Locate the cell with the specified text and output its [X, Y] center coordinate. 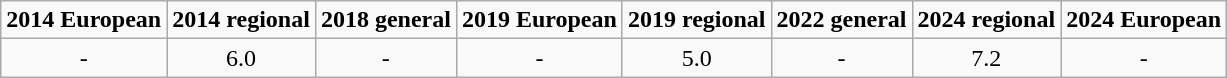
2022 general [842, 20]
2014 European [84, 20]
2019 regional [696, 20]
2024 regional [986, 20]
7.2 [986, 58]
5.0 [696, 58]
2014 regional [242, 20]
2018 general [386, 20]
6.0 [242, 58]
2019 European [539, 20]
2024 European [1144, 20]
